Output the [x, y] coordinate of the center of the cell containing the given text.  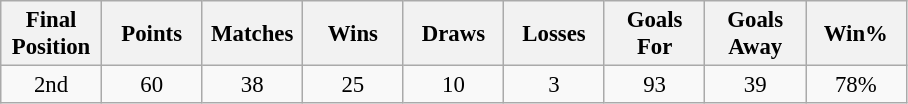
Wins [354, 34]
Win% [856, 34]
93 [654, 85]
Draws [454, 34]
39 [756, 85]
Points [152, 34]
3 [554, 85]
Final Position [52, 34]
78% [856, 85]
25 [354, 85]
Losses [554, 34]
Matches [252, 34]
Goals For [654, 34]
Goals Away [756, 34]
10 [454, 85]
38 [252, 85]
60 [152, 85]
2nd [52, 85]
